Extract the (X, Y) coordinate from the center of the cell holding the provided text.  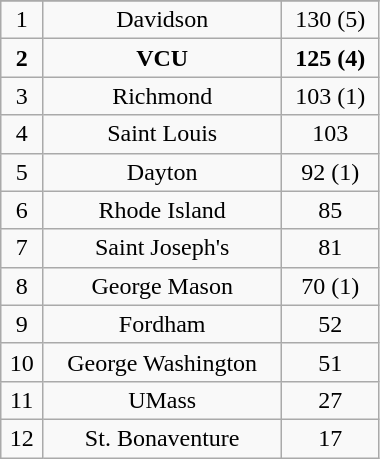
1 (22, 20)
George Mason (162, 286)
VCU (162, 58)
92 (1) (330, 172)
2 (22, 58)
11 (22, 400)
5 (22, 172)
6 (22, 210)
Fordham (162, 324)
Dayton (162, 172)
Saint Joseph's (162, 248)
George Washington (162, 362)
51 (330, 362)
UMass (162, 400)
130 (5) (330, 20)
17 (330, 438)
Davidson (162, 20)
103 (1) (330, 96)
52 (330, 324)
103 (330, 134)
7 (22, 248)
9 (22, 324)
27 (330, 400)
8 (22, 286)
70 (1) (330, 286)
Richmond (162, 96)
125 (4) (330, 58)
10 (22, 362)
Rhode Island (162, 210)
85 (330, 210)
4 (22, 134)
12 (22, 438)
3 (22, 96)
St. Bonaventure (162, 438)
Saint Louis (162, 134)
81 (330, 248)
